From the cell containing the given text, extract its center point as [x, y] coordinate. 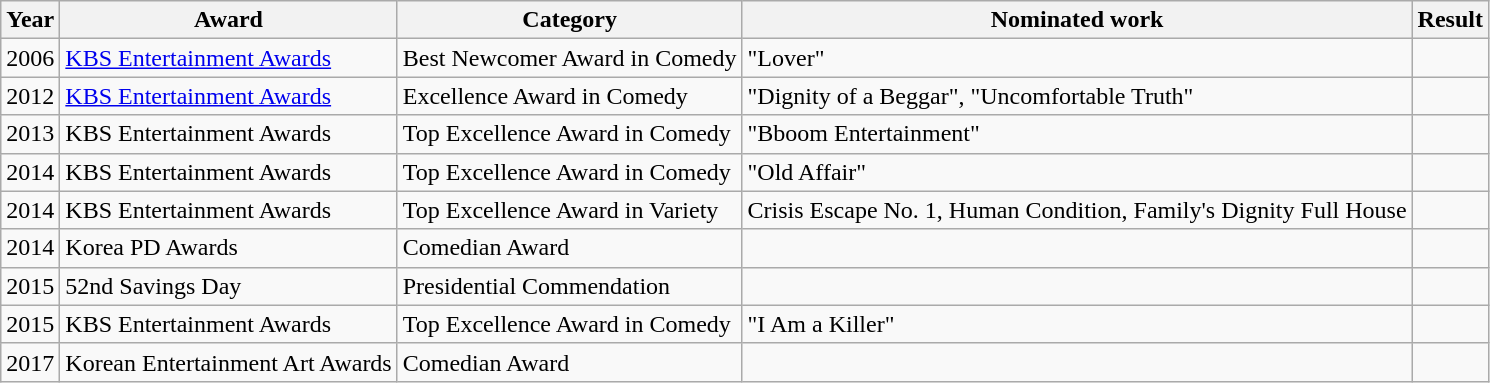
Top Excellence Award in Variety [570, 210]
Excellence Award in Comedy [570, 96]
Award [228, 20]
Result [1450, 20]
"Dignity of a Beggar", "Uncomfortable Truth" [1077, 96]
Year [30, 20]
Crisis Escape No. 1, Human Condition, Family's Dignity Full House [1077, 210]
2006 [30, 58]
Korea PD Awards [228, 248]
Presidential Commendation [570, 286]
"Bboom Entertainment" [1077, 134]
2013 [30, 134]
"Old Affair" [1077, 172]
"Lover" [1077, 58]
Category [570, 20]
2017 [30, 362]
2012 [30, 96]
52nd Savings Day [228, 286]
Best Newcomer Award in Comedy [570, 58]
"I Am a Killer" [1077, 324]
Nominated work [1077, 20]
Korean Entertainment Art Awards [228, 362]
